Return [x, y] of the center of cell containing provided text 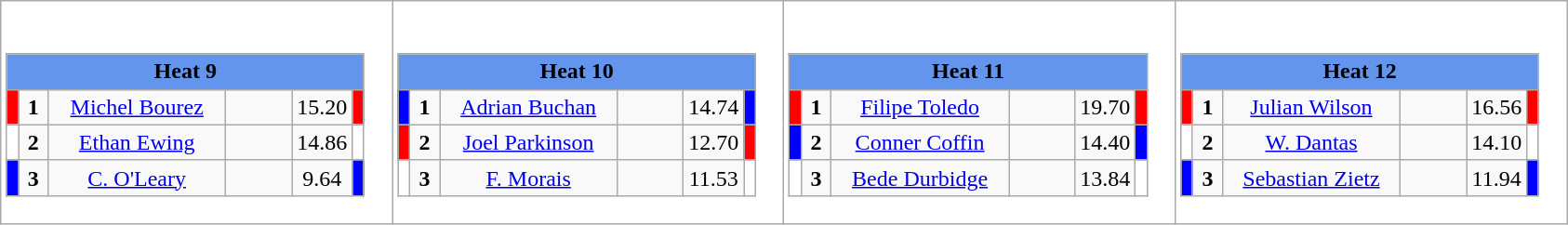
Heat 12 1 Julian Wilson 16.56 2 W. Dantas 14.10 3 Sebastian Zietz 11.94 [1371, 112]
Heat 10 1 Adrian Buchan 14.74 2 Joel Parkinson 12.70 3 F. Morais 11.53 [588, 112]
C. O'Leary [138, 178]
14.40 [1105, 142]
9.64 [322, 178]
Sebastian Zietz [1311, 178]
F. Morais [528, 178]
14.10 [1497, 142]
Adrian Buchan [528, 107]
16.56 [1497, 107]
19.70 [1105, 107]
Michel Bourez [138, 107]
15.20 [322, 107]
Heat 11 [968, 72]
Ethan Ewing [138, 142]
14.86 [322, 142]
Joel Parkinson [528, 142]
14.74 [714, 107]
12.70 [714, 142]
11.94 [1497, 178]
Heat 12 [1360, 72]
Julian Wilson [1311, 107]
W. Dantas [1311, 142]
Heat 10 [577, 72]
Heat 9 [185, 72]
Filipe Toledo [921, 107]
11.53 [714, 178]
Heat 9 1 Michel Bourez 15.20 2 Ethan Ewing 14.86 3 C. O'Leary 9.64 [197, 112]
13.84 [1105, 178]
Bede Durbidge [921, 178]
Conner Coffin [921, 142]
Heat 11 1 Filipe Toledo 19.70 2 Conner Coffin 14.40 3 Bede Durbidge 13.84 [980, 112]
